Return the (X, Y) coordinate for the center point of the cell that contains the specified text.  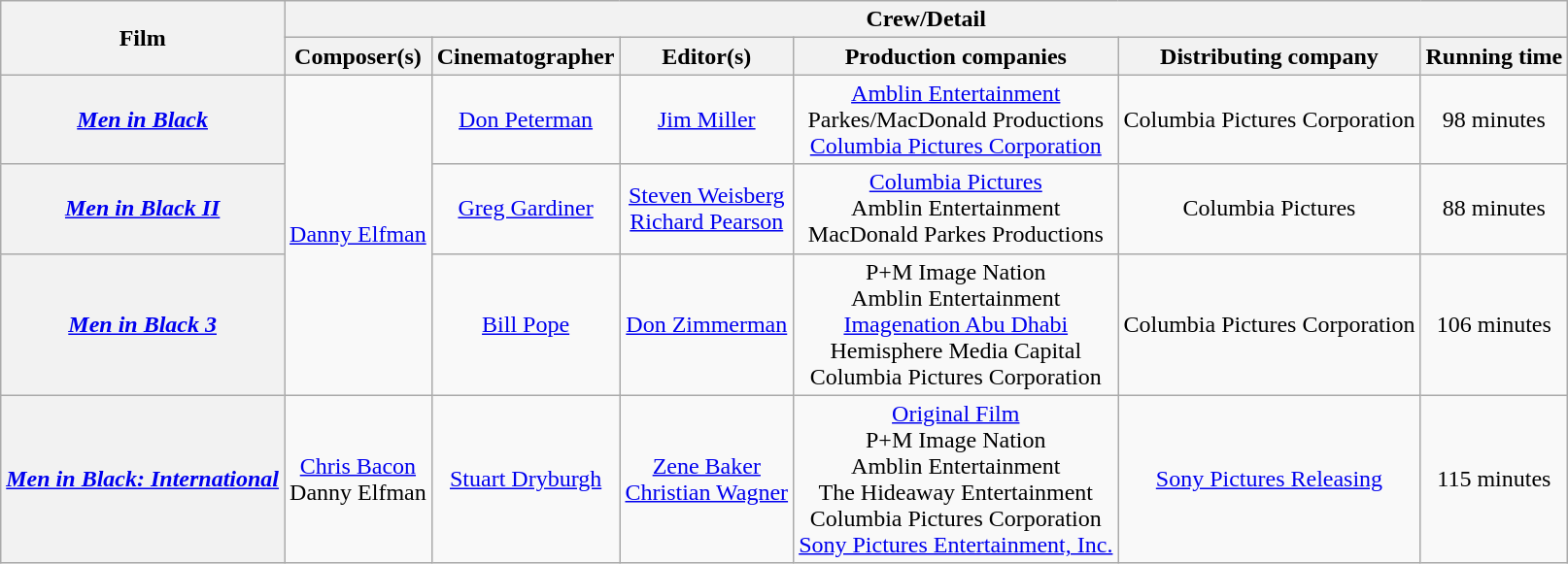
Don Zimmerman (707, 324)
Cinematographer (526, 56)
Men in Black 3 (143, 324)
Chris BaconDanny Elfman (358, 480)
Production companies (956, 56)
Running time (1494, 56)
Amblin EntertainmentParkes/MacDonald ProductionsColumbia Pictures Corporation (956, 119)
Film (143, 38)
Composer(s) (358, 56)
Columbia PicturesAmblin EntertainmentMacDonald Parkes Productions (956, 209)
Steven WeisbergRichard Pearson (707, 209)
Editor(s) (707, 56)
Bill Pope (526, 324)
Crew/Detail (927, 19)
P+M Image NationAmblin EntertainmentImagenation Abu DhabiHemisphere Media CapitalColumbia Pictures Corporation (956, 324)
115 minutes (1494, 480)
106 minutes (1494, 324)
Columbia Pictures (1269, 209)
Sony Pictures Releasing (1269, 480)
Zene BakerChristian Wagner (707, 480)
98 minutes (1494, 119)
Men in Black: International (143, 480)
Danny Elfman (358, 235)
Original FilmP+M Image NationAmblin EntertainmentThe Hideaway EntertainmentColumbia Pictures CorporationSony Pictures Entertainment, Inc. (956, 480)
Don Peterman (526, 119)
Men in Black II (143, 209)
Men in Black (143, 119)
88 minutes (1494, 209)
Distributing company (1269, 56)
Stuart Dryburgh (526, 480)
Greg Gardiner (526, 209)
Jim Miller (707, 119)
